Scan for the cell matching the given text and deliver its (x, y) coordinate at center. 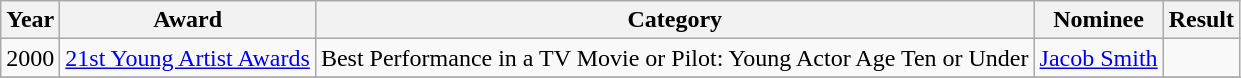
Result (1201, 20)
21st Young Artist Awards (188, 58)
Nominee (1098, 20)
Best Performance in a TV Movie or Pilot: Young Actor Age Ten or Under (674, 58)
2000 (30, 58)
Award (188, 20)
Category (674, 20)
Jacob Smith (1098, 58)
Year (30, 20)
